Locate the cell with the specified text and output its [X, Y] center coordinate. 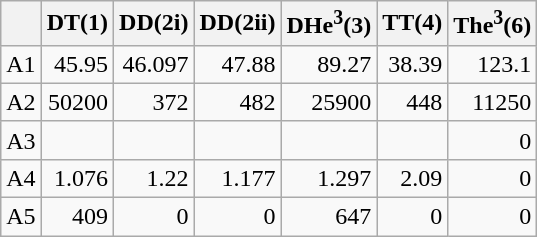
2.09 [412, 178]
1.177 [238, 178]
482 [238, 102]
A2 [21, 102]
The3(6) [492, 24]
45.95 [77, 64]
50200 [77, 102]
123.1 [492, 64]
DHe3(3) [329, 24]
25900 [329, 102]
1.076 [77, 178]
A1 [21, 64]
89.27 [329, 64]
372 [154, 102]
A5 [21, 217]
DD(2i) [154, 24]
A4 [21, 178]
11250 [492, 102]
47.88 [238, 64]
DT(1) [77, 24]
1.297 [329, 178]
A3 [21, 140]
46.097 [154, 64]
38.39 [412, 64]
1.22 [154, 178]
409 [77, 217]
TT(4) [412, 24]
DD(2ii) [238, 24]
448 [412, 102]
647 [329, 217]
